Extract the (x, y) coordinate from the center of the cell holding the provided text.  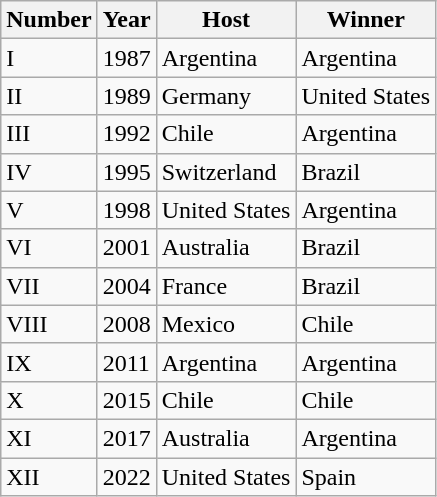
VIII (49, 324)
VI (49, 248)
Switzerland (226, 172)
IX (49, 362)
2017 (126, 438)
Spain (366, 477)
Year (126, 20)
2001 (126, 248)
V (49, 210)
X (49, 400)
1987 (126, 58)
II (49, 96)
XI (49, 438)
2004 (126, 286)
I (49, 58)
2022 (126, 477)
Host (226, 20)
Germany (226, 96)
France (226, 286)
2008 (126, 324)
Number (49, 20)
2011 (126, 362)
Winner (366, 20)
III (49, 134)
IV (49, 172)
2015 (126, 400)
Mexico (226, 324)
VII (49, 286)
1995 (126, 172)
XII (49, 477)
1992 (126, 134)
1989 (126, 96)
1998 (126, 210)
